Locate the cell with the specified text and output its [X, Y] center coordinate. 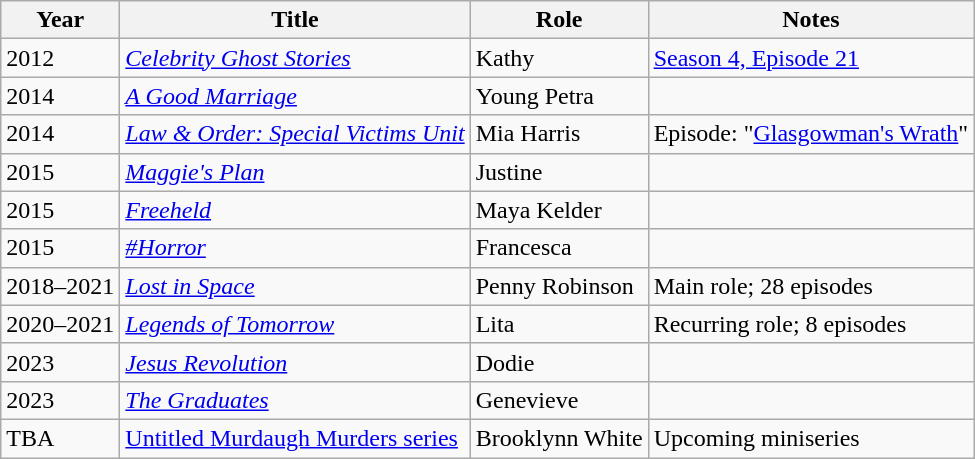
Maggie's Plan [295, 172]
Upcoming miniseries [811, 438]
Role [559, 20]
Season 4, Episode 21 [811, 58]
Justine [559, 172]
Main role; 28 episodes [811, 286]
2018–2021 [60, 286]
Genevieve [559, 400]
Young Petra [559, 96]
Brooklynn White [559, 438]
2012 [60, 58]
A Good Marriage [295, 96]
Notes [811, 20]
Jesus Revolution [295, 362]
Legends of Tomorrow [295, 324]
Maya Kelder [559, 210]
Penny Robinson [559, 286]
Dodie [559, 362]
#Horror [295, 248]
The Graduates [295, 400]
Lita [559, 324]
Mia Harris [559, 134]
Recurring role; 8 episodes [811, 324]
Episode: "Glasgowman's Wrath" [811, 134]
Untitled Murdaugh Murders series [295, 438]
Kathy [559, 58]
TBA [60, 438]
Law & Order: Special Victims Unit [295, 134]
Freeheld [295, 210]
Celebrity Ghost Stories [295, 58]
Title [295, 20]
Lost in Space [295, 286]
2020–2021 [60, 324]
Year [60, 20]
Francesca [559, 248]
